Extract the [X, Y] coordinate from the center of the cell holding the provided text.  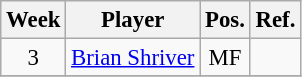
Pos. [225, 20]
Ref. [275, 20]
Player [133, 20]
Week [34, 20]
Brian Shriver [133, 58]
3 [34, 58]
MF [225, 58]
